Extract the [x, y] coordinate from the center of the cell holding the provided text.  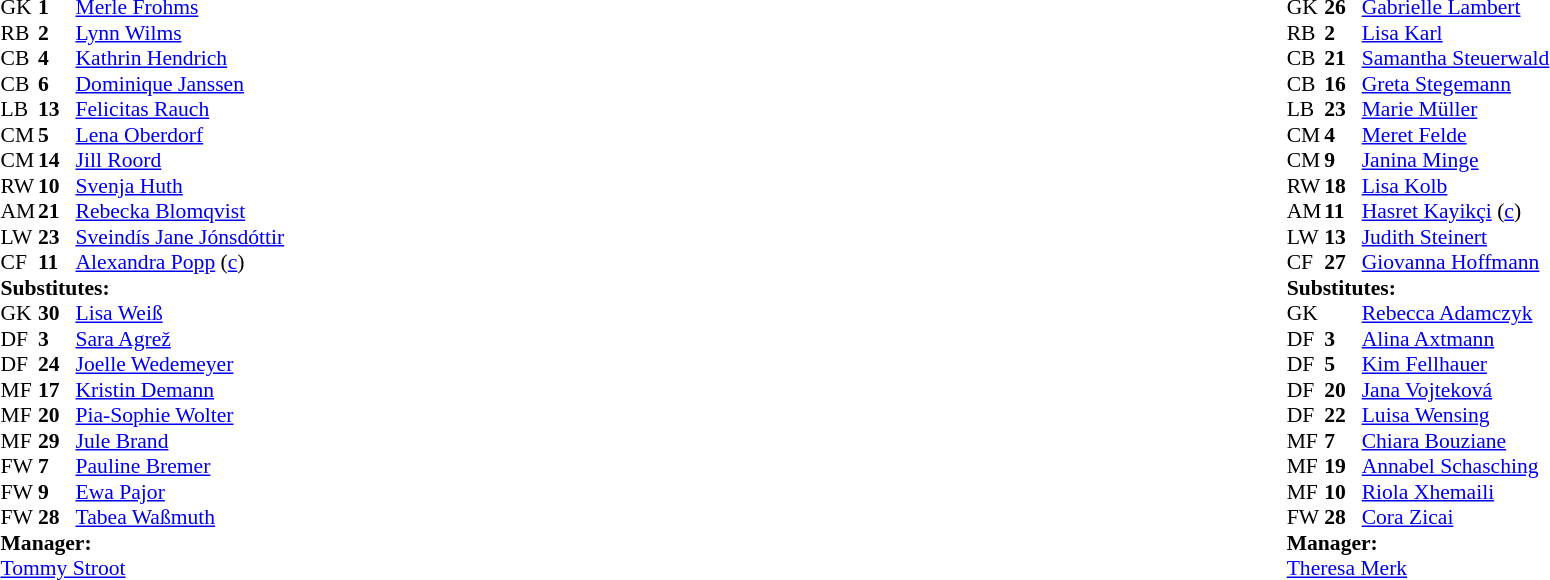
Svenja Huth [180, 186]
Pia-Sophie Wolter [180, 415]
Tabea Waßmuth [180, 517]
Meret Felde [1456, 135]
14 [57, 161]
Felicitas Rauch [180, 109]
Dominique Janssen [180, 84]
Luisa Wensing [1456, 415]
24 [57, 365]
Janina Minge [1456, 161]
Judith Steinert [1456, 237]
Joelle Wedemeyer [180, 365]
Lynn Wilms [180, 33]
Jule Brand [180, 441]
Annabel Schasching [1456, 467]
22 [1343, 415]
Greta Stegemann [1456, 84]
Alina Axtmann [1456, 339]
Kristin Demann [180, 390]
Rebecka Blomqvist [180, 211]
Marie Müller [1456, 109]
Sveindís Jane Jónsdóttir [180, 237]
Sara Agrež [180, 339]
18 [1343, 186]
Rebecca Adamczyk [1456, 313]
Hasret Kayikçi (c) [1456, 211]
Alexandra Popp (c) [180, 263]
27 [1343, 263]
Jill Roord [180, 161]
Chiara Bouziane [1456, 441]
30 [57, 313]
Jana Vojteková [1456, 390]
29 [57, 441]
Pauline Bremer [180, 467]
Lisa Karl [1456, 33]
17 [57, 390]
6 [57, 84]
Lisa Kolb [1456, 186]
Cora Zicai [1456, 517]
Lena Oberdorf [180, 135]
16 [1343, 84]
Kim Fellhauer [1456, 365]
Kathrin Hendrich [180, 59]
Ewa Pajor [180, 492]
Lisa Weiß [180, 313]
Giovanna Hoffmann [1456, 263]
19 [1343, 467]
Riola Xhemaili [1456, 492]
Samantha Steuerwald [1456, 59]
